Output the [X, Y] coordinate of the center of the cell containing the given text.  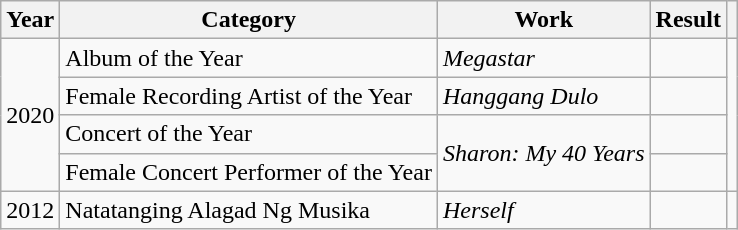
Album of the Year [249, 58]
Work [544, 20]
Year [30, 20]
Herself [544, 210]
Natatanging Alagad Ng Musika [249, 210]
Megastar [544, 58]
Female Concert Performer of the Year [249, 172]
Result [688, 20]
2012 [30, 210]
Female Recording Artist of the Year [249, 96]
Hanggang Dulo [544, 96]
2020 [30, 115]
Concert of the Year [249, 134]
Category [249, 20]
Sharon: My 40 Years [544, 153]
